Output the [X, Y] coordinate of the center of the cell containing the given text.  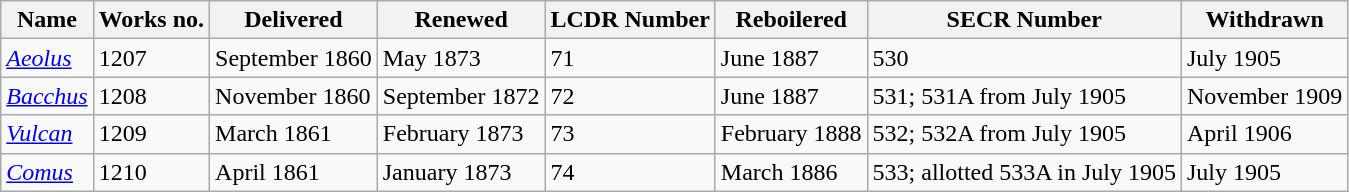
532; 532A from July 1905 [1024, 134]
531; 531A from July 1905 [1024, 96]
1208 [151, 96]
533; allotted 533A in July 1905 [1024, 172]
April 1861 [294, 172]
Comus [47, 172]
74 [630, 172]
January 1873 [461, 172]
Reboilered [791, 20]
November 1860 [294, 96]
Name [47, 20]
February 1873 [461, 134]
May 1873 [461, 58]
November 1909 [1264, 96]
March 1861 [294, 134]
Aeolus [47, 58]
1209 [151, 134]
72 [630, 96]
April 1906 [1264, 134]
Vulcan [47, 134]
71 [630, 58]
Works no. [151, 20]
February 1888 [791, 134]
Delivered [294, 20]
1210 [151, 172]
September 1872 [461, 96]
March 1886 [791, 172]
73 [630, 134]
1207 [151, 58]
SECR Number [1024, 20]
Renewed [461, 20]
LCDR Number [630, 20]
Withdrawn [1264, 20]
Bacchus [47, 96]
September 1860 [294, 58]
530 [1024, 58]
